Extract the [x, y] coordinate from the center of the cell holding the provided text.  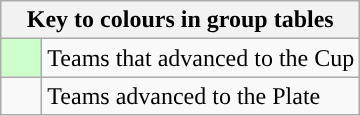
Teams advanced to the Plate [201, 96]
Teams that advanced to the Cup [201, 58]
Key to colours in group tables [180, 20]
